Provide the (X, Y) coordinate of the cell's center where the given text is located.  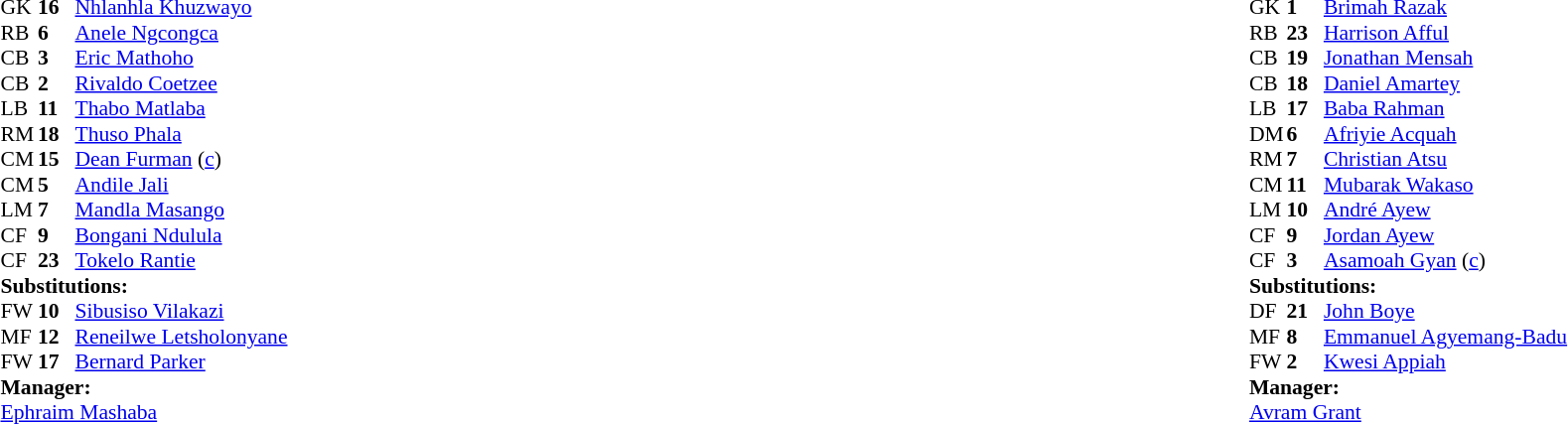
19 (1305, 59)
Thuso Phala (182, 134)
15 (57, 160)
Thabo Matlaba (182, 108)
Jordan Ayew (1446, 235)
Rivaldo Coetzee (182, 83)
DF (1268, 311)
Bernard Parker (182, 362)
Baba Rahman (1446, 108)
Emmanuel Agyemang-Badu (1446, 337)
Harrison Afful (1446, 33)
Mandla Masango (182, 210)
Afriyie Acquah (1446, 134)
Daniel Amartey (1446, 83)
Jonathan Mensah (1446, 59)
Eric Mathoho (182, 59)
Reneilwe Letsholonyane (182, 337)
DM (1268, 134)
Christian Atsu (1446, 160)
Anele Ngcongca (182, 33)
Kwesi Appiah (1446, 362)
Tokelo Rantie (182, 261)
Mubarak Wakaso (1446, 185)
21 (1305, 311)
Bongani Ndulula (182, 235)
12 (57, 337)
Sibusiso Vilakazi (182, 311)
Dean Furman (c) (182, 160)
8 (1305, 337)
Asamoah Gyan (c) (1446, 261)
5 (57, 185)
André Ayew (1446, 210)
John Boye (1446, 311)
Andile Jali (182, 185)
